Provide the (x, y) coordinate of the cell's center where the given text is located.  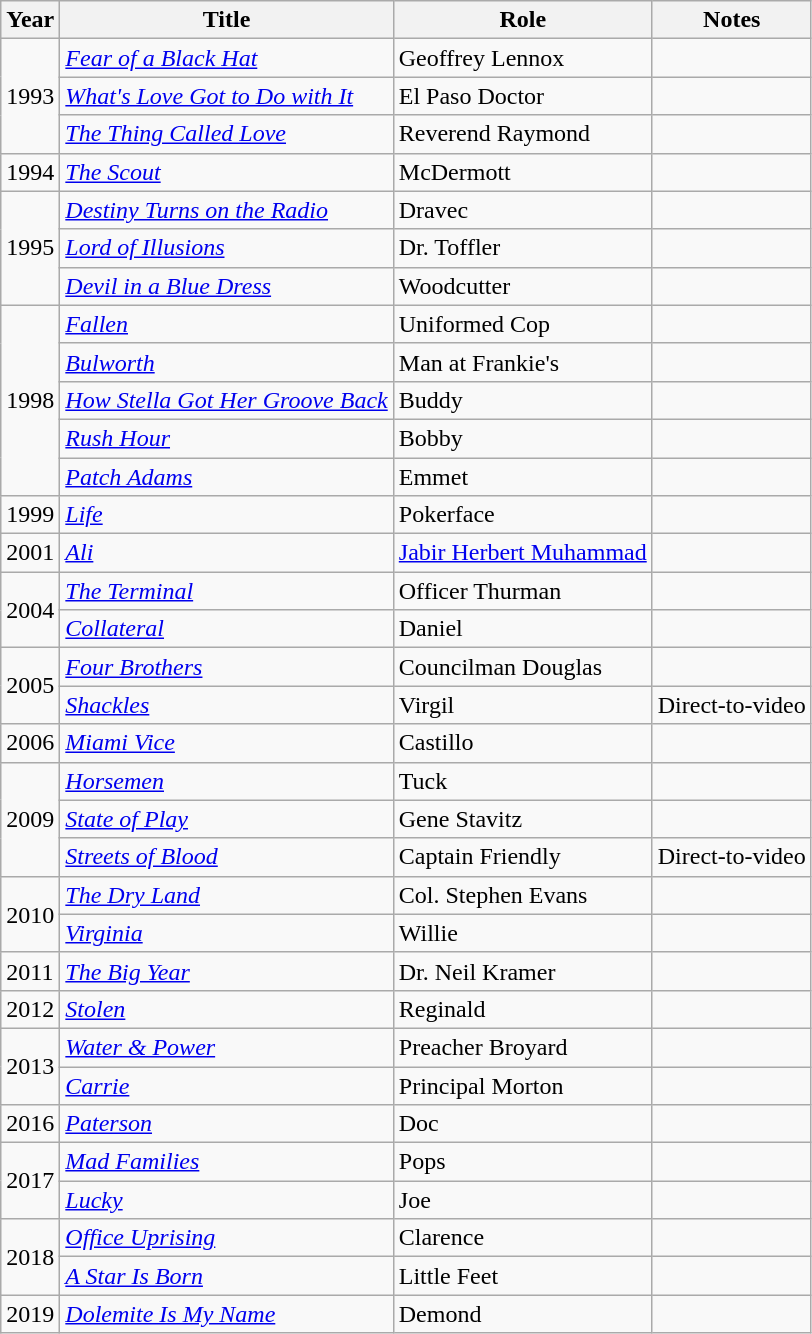
Stolen (226, 1009)
Title (226, 20)
Demond (522, 1314)
Horsemen (226, 781)
Life (226, 515)
Lucky (226, 1200)
The Thing Called Love (226, 134)
Streets of Blood (226, 857)
Shackles (226, 705)
Man at Frankie's (522, 362)
Daniel (522, 629)
McDermott (522, 172)
Little Feet (522, 1276)
Role (522, 20)
Dravec (522, 210)
Principal Morton (522, 1085)
Pokerface (522, 515)
Buddy (522, 400)
State of Play (226, 819)
2006 (30, 743)
Virginia (226, 933)
El Paso Doctor (522, 96)
Tuck (522, 781)
Captain Friendly (522, 857)
Woodcutter (522, 286)
Lord of Illusions (226, 248)
Notes (732, 20)
Clarence (522, 1238)
2013 (30, 1066)
Col. Stephen Evans (522, 895)
Four Brothers (226, 667)
Collateral (226, 629)
1994 (30, 172)
Year (30, 20)
What's Love Got to Do with It (226, 96)
Fear of a Black Hat (226, 58)
Bobby (522, 438)
1999 (30, 515)
2019 (30, 1314)
Virgil (522, 705)
2001 (30, 553)
2011 (30, 971)
Bulworth (226, 362)
1998 (30, 400)
Mad Families (226, 1162)
Patch Adams (226, 477)
Pops (522, 1162)
2018 (30, 1257)
Officer Thurman (522, 591)
Fallen (226, 324)
2010 (30, 914)
2016 (30, 1124)
Dolemite Is My Name (226, 1314)
Joe (522, 1200)
Emmet (522, 477)
Rush Hour (226, 438)
Geoffrey Lennox (522, 58)
Miami Vice (226, 743)
Dr. Toffler (522, 248)
The Dry Land (226, 895)
A Star Is Born (226, 1276)
Willie (522, 933)
Reverend Raymond (522, 134)
Reginald (522, 1009)
Devil in a Blue Dress (226, 286)
Uniformed Cop (522, 324)
Water & Power (226, 1047)
Paterson (226, 1124)
Gene Stavitz (522, 819)
2004 (30, 610)
Castillo (522, 743)
Preacher Broyard (522, 1047)
Dr. Neil Kramer (522, 971)
2009 (30, 819)
2012 (30, 1009)
Office Uprising (226, 1238)
The Scout (226, 172)
The Big Year (226, 971)
1993 (30, 96)
Jabir Herbert Muhammad (522, 553)
Ali (226, 553)
Destiny Turns on the Radio (226, 210)
2017 (30, 1181)
1995 (30, 248)
The Terminal (226, 591)
Carrie (226, 1085)
How Stella Got Her Groove Back (226, 400)
Councilman Douglas (522, 667)
Doc (522, 1124)
2005 (30, 686)
